Return [x, y] of the center of cell containing provided text 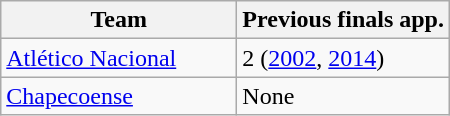
Chapecoense [119, 96]
Team [119, 20]
Previous finals app. [344, 20]
Atlético Nacional [119, 58]
None [344, 96]
2 (2002, 2014) [344, 58]
